Pinpoint the cell where the given text exists, returning its [x, y] midpoint coordinate. 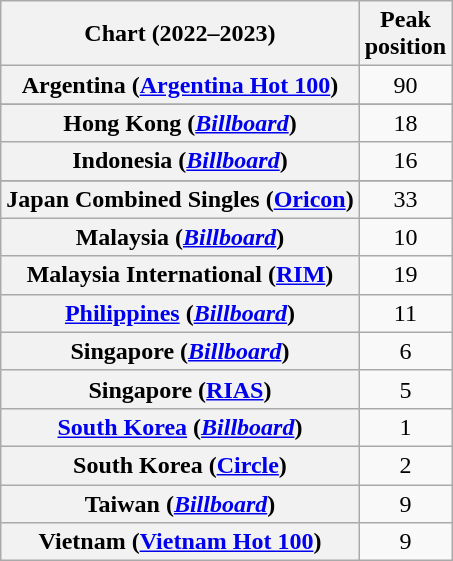
18 [405, 123]
1 [405, 427]
6 [405, 351]
11 [405, 313]
Chart (2022–2023) [180, 34]
19 [405, 275]
33 [405, 199]
90 [405, 85]
2 [405, 465]
Singapore (Billboard) [180, 351]
South Korea (Billboard) [180, 427]
16 [405, 161]
Malaysia (Billboard) [180, 237]
Philippines (Billboard) [180, 313]
Malaysia International (RIM) [180, 275]
Hong Kong (Billboard) [180, 123]
10 [405, 237]
Singapore (RIAS) [180, 389]
Japan Combined Singles (Oricon) [180, 199]
Peakposition [405, 34]
5 [405, 389]
South Korea (Circle) [180, 465]
Vietnam (Vietnam Hot 100) [180, 542]
Taiwan (Billboard) [180, 503]
Argentina (Argentina Hot 100) [180, 85]
Indonesia (Billboard) [180, 161]
